From the cell containing the given text, extract its center point as (X, Y) coordinate. 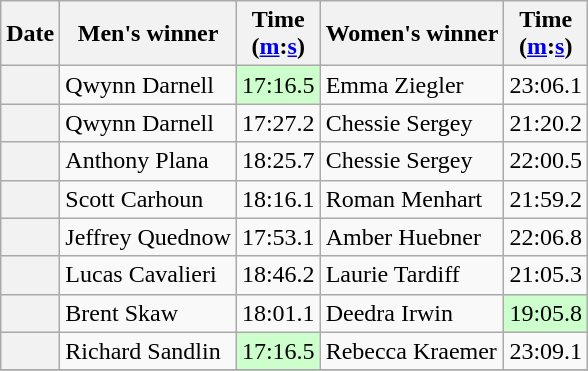
Brent Skaw (148, 313)
Date (30, 34)
19:05.8 (546, 313)
17:27.2 (278, 123)
Laurie Tardiff (412, 275)
17:53.1 (278, 237)
21:05.3 (546, 275)
Richard Sandlin (148, 351)
Anthony Plana (148, 161)
21:20.2 (546, 123)
18:16.1 (278, 199)
Emma Ziegler (412, 85)
Roman Menhart (412, 199)
18:46.2 (278, 275)
Deedra Irwin (412, 313)
Rebecca Kraemer (412, 351)
18:01.1 (278, 313)
Lucas Cavalieri (148, 275)
Jeffrey Quednow (148, 237)
Scott Carhoun (148, 199)
18:25.7 (278, 161)
Amber Huebner (412, 237)
Women's winner (412, 34)
Men's winner (148, 34)
22:00.5 (546, 161)
21:59.2 (546, 199)
22:06.8 (546, 237)
23:06.1 (546, 85)
23:09.1 (546, 351)
